Return the (X, Y) coordinate for the center point of the cell that contains the specified text.  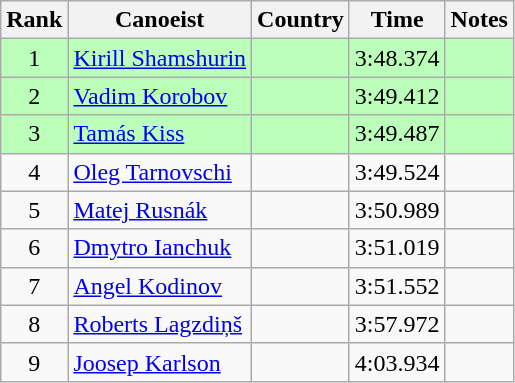
Rank (34, 20)
Canoeist (160, 20)
Dmytro Ianchuk (160, 248)
1 (34, 58)
3:49.524 (397, 172)
Notes (479, 20)
3:57.972 (397, 324)
Vadim Korobov (160, 96)
Roberts Lagzdiņš (160, 324)
Angel Kodinov (160, 286)
4:03.934 (397, 362)
Time (397, 20)
3:48.374 (397, 58)
Joosep Karlson (160, 362)
7 (34, 286)
3 (34, 134)
3:50.989 (397, 210)
3:49.487 (397, 134)
5 (34, 210)
3:49.412 (397, 96)
4 (34, 172)
9 (34, 362)
Country (301, 20)
8 (34, 324)
3:51.019 (397, 248)
Tamás Kiss (160, 134)
3:51.552 (397, 286)
6 (34, 248)
2 (34, 96)
Kirill Shamshurin (160, 58)
Matej Rusnák (160, 210)
Oleg Tarnovschi (160, 172)
